From the cell containing the given text, extract its center point as [x, y] coordinate. 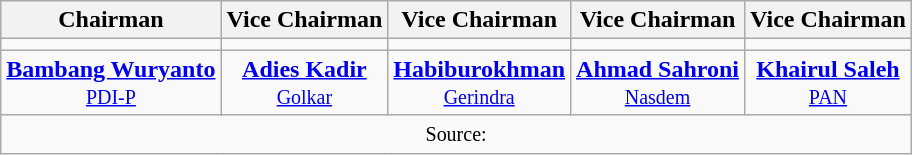
HabiburokhmanGerindra [480, 82]
Adies KadirGolkar [304, 82]
Bambang WuryantoPDI-P [111, 82]
Ahmad SahroniNasdem [658, 82]
Khairul SalehPAN [828, 82]
Source: [456, 134]
Chairman [111, 20]
